Identify which cell holds the provided text, then report its [X, Y] central coordinate. 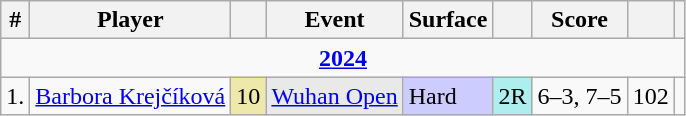
Event [334, 20]
Hard [448, 96]
2R [512, 96]
Wuhan Open [334, 96]
10 [248, 96]
6–3, 7–5 [580, 96]
Surface [448, 20]
102 [650, 96]
2024 [343, 58]
# [16, 20]
Player [130, 20]
Barbora Krejčíková [130, 96]
1. [16, 96]
Score [580, 20]
